Scan for the cell matching the given text and deliver its (x, y) coordinate at center. 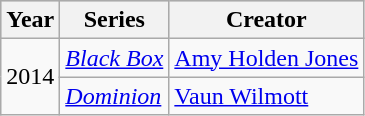
Creator (266, 20)
Black Box (114, 58)
Year (30, 20)
Amy Holden Jones (266, 58)
2014 (30, 77)
Dominion (114, 96)
Vaun Wilmott (266, 96)
Series (114, 20)
